Search for the cell housing the specified text and yield its (X, Y) center coordinate. 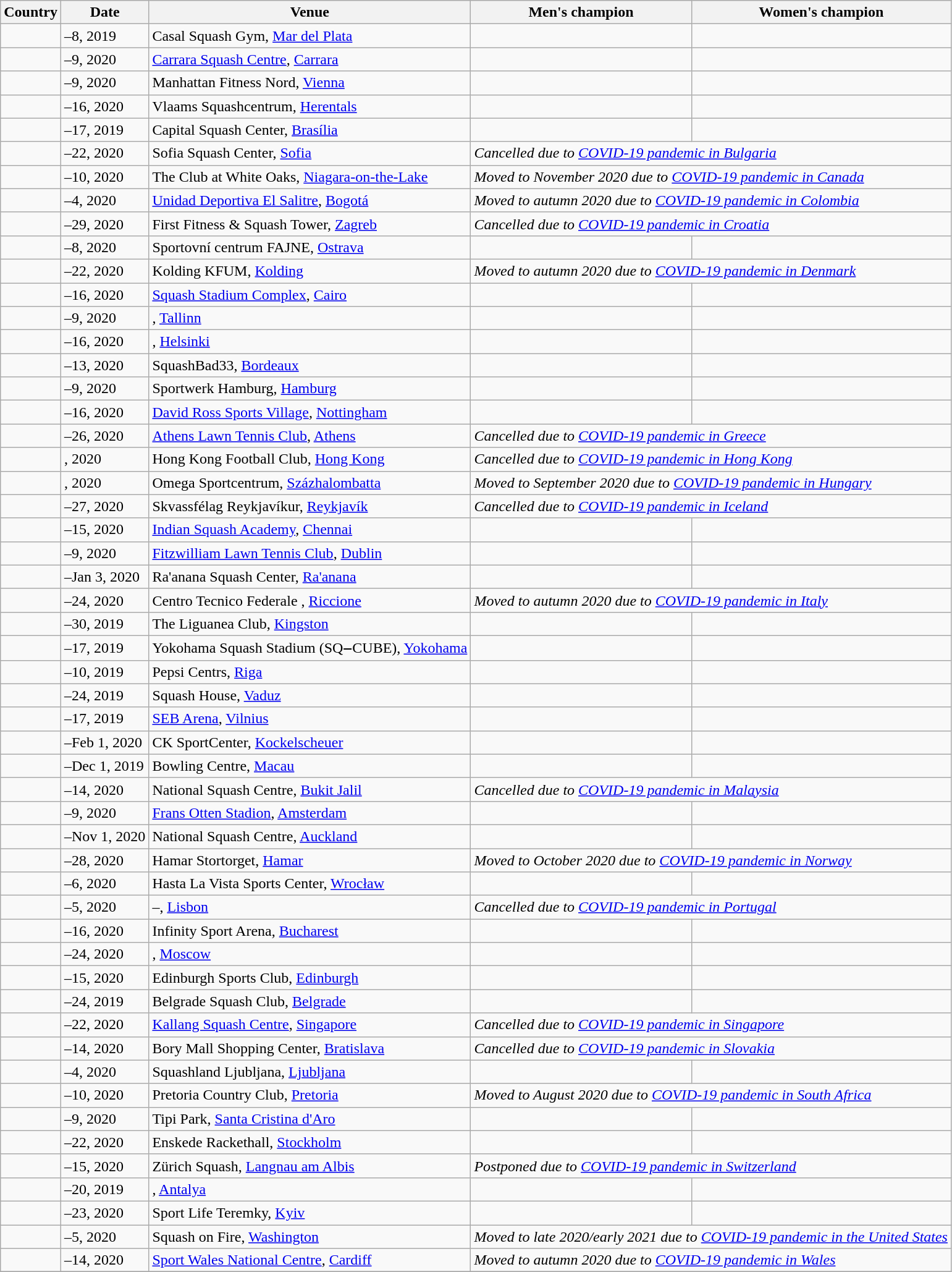
–28, 2020 (104, 860)
Cancelled due to COVID-19 pandemic in Portugal (711, 907)
Moved to November 2020 due to COVID-19 pandemic in Canada (711, 177)
Enskede Rackethall, Stockholm (310, 1142)
Squash House, Vaduz (310, 695)
Cancelled due to COVID-19 pandemic in Singapore (711, 1025)
–Nov 1, 2020 (104, 836)
, Helsinki (310, 342)
Cancelled due to COVID-19 pandemic in Hong Kong (711, 459)
–, Lisbon (310, 907)
Moved to September 2020 due to COVID-19 pandemic in Hungary (711, 483)
Centro Tecnico Federale , Riccione (310, 600)
Moved to October 2020 due to COVID-19 pandemic in Norway (711, 860)
Squashland Ljubljana, Ljubljana (310, 1072)
Sofia Squash Center, Sofia (310, 153)
Infinity Sport Arena, Bucharest (310, 931)
Men's champion (581, 12)
Casal Squash Gym, Mar del Plata (310, 36)
–Dec 1, 2019 (104, 766)
Country (31, 12)
Moved to August 2020 due to COVID-19 pandemic in South Africa (711, 1095)
Unidad Deportiva El Salitre, Bogotá (310, 200)
Cancelled due to COVID-19 pandemic in Iceland (711, 506)
Women's champion (821, 12)
Bowling Centre, Macau (310, 766)
Moved to late 2020/early 2021 due to COVID-19 pandemic in the United States (711, 1237)
–Feb 1, 2020 (104, 742)
–20, 2019 (104, 1189)
Hamar Stortorget, Hamar (310, 860)
Omega Sportcentrum, Százhalombatta (310, 483)
Moved to autumn 2020 due to COVID-19 pandemic in Italy (711, 600)
–27, 2020 (104, 506)
Cancelled due to COVID-19 pandemic in Croatia (711, 224)
, Antalya (310, 1189)
Bory Mall Shopping Center, Bratislava (310, 1048)
The Liguanea Club, Kingston (310, 624)
–30, 2019 (104, 624)
Frans Otten Stadion, Amsterdam (310, 813)
Moved to autumn 2020 due to COVID-19 pandemic in Colombia (711, 200)
National Squash Centre, Auckland (310, 836)
Kolding KFUM, Kolding (310, 271)
Sport Life Teremky, Kyiv (310, 1213)
Postponed due to COVID-19 pandemic in Switzerland (711, 1166)
Edinburgh Sports Club, Edinburgh (310, 978)
Carrara Squash Centre, Carrara (310, 59)
–29, 2020 (104, 224)
Vlaams Squashcentrum, Herentals (310, 106)
–13, 2020 (104, 365)
Sportovní centrum FAJNE, Ostrava (310, 247)
Kallang Squash Centre, Singapore (310, 1025)
–Jan 3, 2020 (104, 577)
Moved to autumn 2020 due to COVID-19 pandemic in Denmark (711, 271)
Tipi Park, Santa Cristina d'Aro (310, 1119)
Cancelled due to COVID-19 pandemic in Malaysia (711, 789)
Pepsi Centrs, Riga (310, 672)
, Tallinn (310, 318)
Hong Kong Football Club, Hong Kong (310, 459)
Cancelled due to COVID-19 pandemic in Slovakia (711, 1048)
CK SportCenter, Kockelscheuer (310, 742)
Moved to autumn 2020 due to COVID-19 pandemic in Wales (711, 1260)
Belgrade Squash Club, Belgrade (310, 1001)
Athens Lawn Tennis Club, Athens (310, 436)
The Club at White Oaks, Niagara-on-the-Lake (310, 177)
Squash on Fire, Washington (310, 1237)
Cancelled due to COVID-19 pandemic in Bulgaria (711, 153)
–6, 2020 (104, 884)
Zürich Squash, Langnau am Albis (310, 1166)
Sport Wales National Centre, Cardiff (310, 1260)
Cancelled due to COVID-19 pandemic in Greece (711, 436)
Sportwerk Hamburg, Hamburg (310, 389)
First Fitness & Squash Tower, Zagreb (310, 224)
, Moscow (310, 954)
Hasta La Vista Sports Center, Wrocław (310, 884)
–8, 2020 (104, 247)
Ra'anana Squash Center, Ra'anana (310, 577)
Fitzwilliam Lawn Tennis Club, Dublin (310, 553)
–10, 2019 (104, 672)
Manhattan Fitness Nord, Vienna (310, 83)
–23, 2020 (104, 1213)
Venue (310, 12)
Pretoria Country Club, Pretoria (310, 1095)
Capital Squash Center, Brasília (310, 130)
Date (104, 12)
Skvassfélag Reykjavíkur, Reykjavík (310, 506)
SEB Arena, Vilnius (310, 719)
Indian Squash Academy, Chennai (310, 530)
David Ross Sports Village, Nottingham (310, 412)
Squash Stadium Complex, Cairo (310, 295)
Yokohama Squash Stadium (SQ‒CUBE), Yokohama (310, 648)
–8, 2019 (104, 36)
National Squash Centre, Bukit Jalil (310, 789)
SquashBad33, Bordeaux (310, 365)
–26, 2020 (104, 436)
